Locate the cell with the specified text and output its [X, Y] center coordinate. 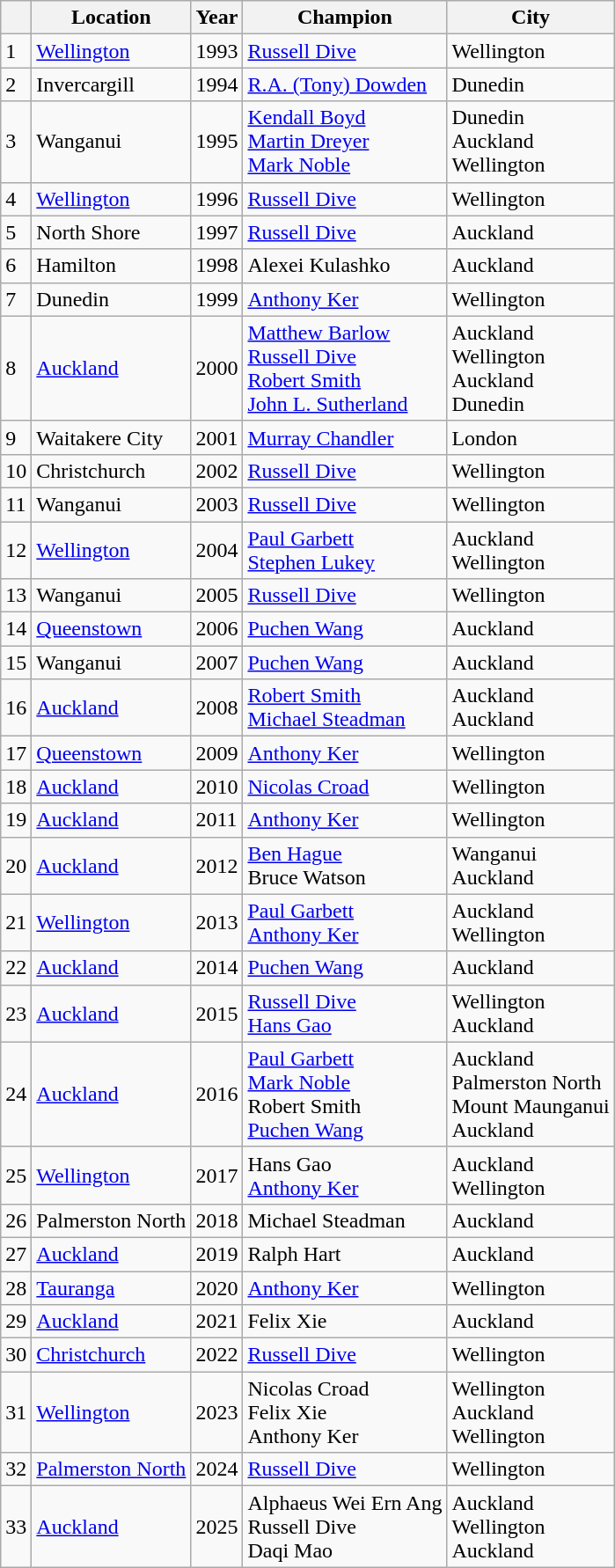
3 [16, 142]
13 [16, 596]
2000 [216, 368]
Paul GarbettMark NobleRobert SmithPuchen Wang [345, 1095]
Tauranga [111, 1287]
Felix Xie [345, 1322]
31 [16, 1412]
11 [16, 504]
Hans Gao Anthony Ker [345, 1176]
1996 [216, 199]
26 [16, 1220]
Waitakere City [111, 437]
2022 [216, 1355]
6 [16, 266]
2005 [216, 596]
2008 [216, 707]
Russell DiveHans Gao [345, 1014]
2025 [216, 1527]
North Shore [111, 232]
Alexei Kulashko [345, 266]
AucklandPalmerston NorthMount MaunganuiAuckland [531, 1095]
18 [16, 787]
2011 [216, 820]
WellingtonAuckland [531, 1014]
2007 [216, 663]
29 [16, 1322]
AucklandWellingtonAucklandDunedin [531, 368]
16 [16, 707]
Matthew Barlow Russell Dive Robert Smith John L. Sutherland [345, 368]
4 [16, 199]
2012 [216, 866]
7 [16, 299]
2024 [216, 1469]
2004 [216, 549]
Paul Garbett Stephen Lukey [345, 549]
2002 [216, 471]
2020 [216, 1287]
21 [16, 922]
30 [16, 1355]
2021 [216, 1322]
2006 [216, 629]
WanganuiAuckland [531, 866]
15 [16, 663]
1999 [216, 299]
19 [16, 820]
2003 [216, 504]
2009 [216, 753]
Ben Hague Bruce Watson [345, 866]
2023 [216, 1412]
1 [16, 51]
Hamilton [111, 266]
14 [16, 629]
8 [16, 368]
23 [16, 1014]
Champion [345, 18]
Paul Garbett Anthony Ker [345, 922]
Invercargill [111, 84]
Robert Smith Michael Steadman [345, 707]
R.A. (Tony) Dowden [345, 84]
1994 [216, 84]
Ralph Hart [345, 1254]
WellingtonAucklandWellington [531, 1412]
22 [16, 968]
AucklandAuckland [531, 707]
1998 [216, 266]
2010 [216, 787]
Nicolas Croad [345, 787]
Nicolas Croad Felix Xie Anthony Ker [345, 1412]
5 [16, 232]
Alphaeus Wei Ern AngRussell DiveDaqi Mao [345, 1527]
1995 [216, 142]
1993 [216, 51]
2017 [216, 1176]
27 [16, 1254]
28 [16, 1287]
2013 [216, 922]
20 [16, 866]
City [531, 18]
AucklandWellingtonAuckland [531, 1527]
2 [16, 84]
Murray Chandler [345, 437]
Kendall Boyd Martin Dreyer Mark Noble [345, 142]
10 [16, 471]
17 [16, 753]
24 [16, 1095]
2001 [216, 437]
2018 [216, 1220]
25 [16, 1176]
2019 [216, 1254]
Location [111, 18]
9 [16, 437]
London [531, 437]
1997 [216, 232]
Year [216, 18]
DunedinAucklandWellington [531, 142]
32 [16, 1469]
2014 [216, 968]
12 [16, 549]
2016 [216, 1095]
Michael Steadman [345, 1220]
2015 [216, 1014]
33 [16, 1527]
